From the cell containing the given text, extract its center point as (X, Y) coordinate. 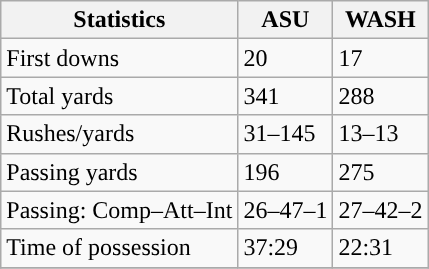
WASH (380, 20)
Passing yards (120, 172)
26–47–1 (286, 210)
ASU (286, 20)
Rushes/yards (120, 134)
22:31 (380, 248)
17 (380, 58)
Total yards (120, 96)
Time of possession (120, 248)
288 (380, 96)
31–145 (286, 134)
First downs (120, 58)
13–13 (380, 134)
27–42–2 (380, 210)
275 (380, 172)
Passing: Comp–Att–Int (120, 210)
37:29 (286, 248)
341 (286, 96)
20 (286, 58)
196 (286, 172)
Statistics (120, 20)
